Find where the given text appears and provide that cell's center as (X, Y) coordinate. 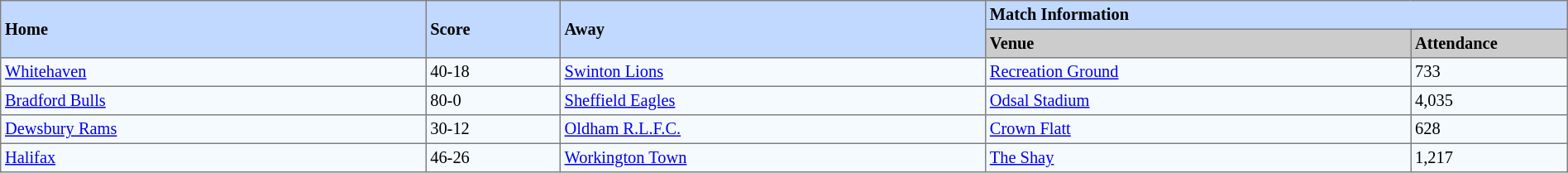
The Shay (1198, 157)
30-12 (493, 129)
4,035 (1489, 100)
Recreation Ground (1198, 72)
Home (213, 30)
Sheffield Eagles (772, 100)
Dewsbury Rams (213, 129)
Match Information (1277, 15)
Oldham R.L.F.C. (772, 129)
Away (772, 30)
628 (1489, 129)
Halifax (213, 157)
733 (1489, 72)
Venue (1198, 43)
Score (493, 30)
Swinton Lions (772, 72)
80-0 (493, 100)
Odsal Stadium (1198, 100)
40-18 (493, 72)
Whitehaven (213, 72)
1,217 (1489, 157)
46-26 (493, 157)
Bradford Bulls (213, 100)
Crown Flatt (1198, 129)
Workington Town (772, 157)
Attendance (1489, 43)
